Identify which cell holds the provided text, then report its (x, y) central coordinate. 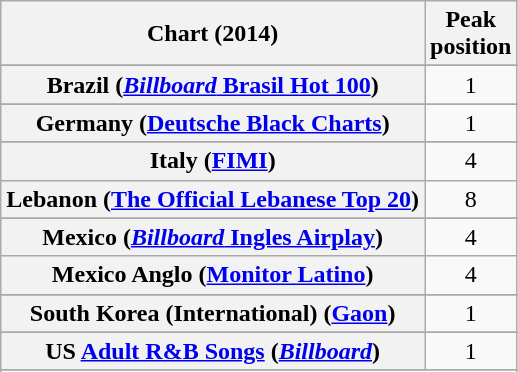
Mexico (Billboard Ingles Airplay) (213, 237)
Germany (Deutsche Black Charts) (213, 123)
Lebanon (The Official Lebanese Top 20) (213, 199)
Mexico Anglo (Monitor Latino) (213, 275)
US Adult R&B Songs (Billboard) (213, 351)
Peakposition (471, 34)
Brazil (Billboard Brasil Hot 100) (213, 85)
Chart (2014) (213, 34)
8 (471, 199)
Italy (FIMI) (213, 161)
South Korea (International) (Gaon) (213, 313)
